Output the (X, Y) coordinate of the center of the cell containing the given text.  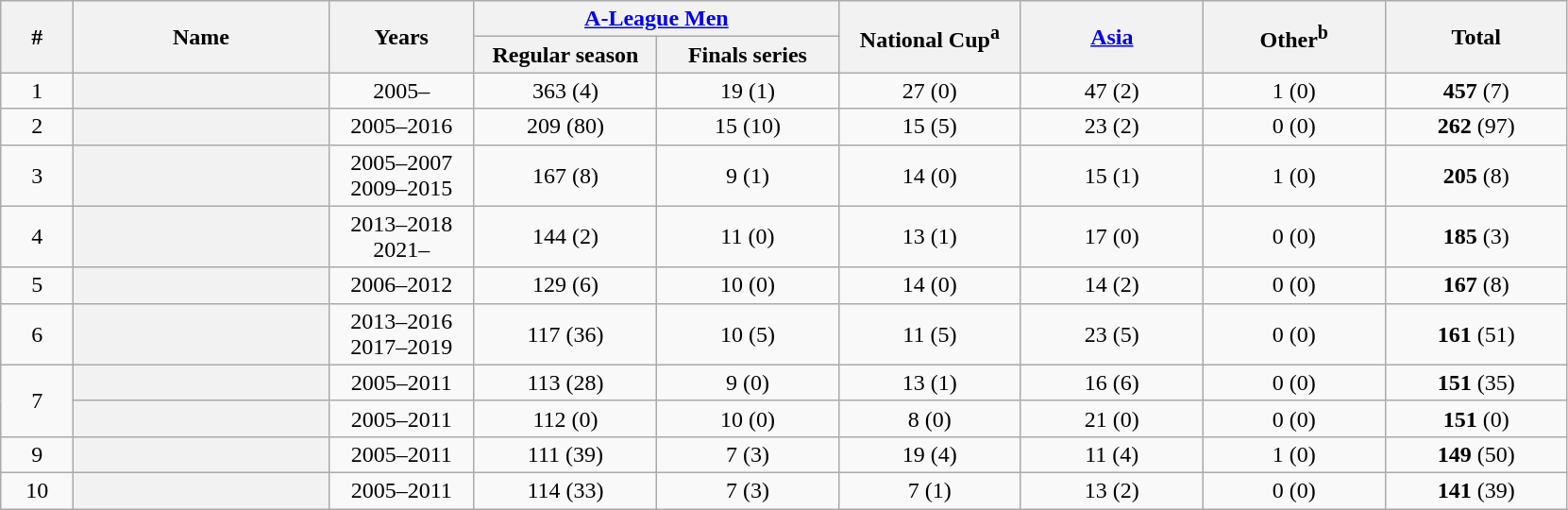
262 (97) (1476, 127)
149 (50) (1476, 454)
209 (80) (565, 127)
Name (201, 37)
Years (401, 37)
15 (5) (929, 127)
7 (38, 400)
2013–20162017–2019 (401, 334)
9 (38, 454)
5 (38, 285)
2 (38, 127)
A-League Men (656, 19)
10 (5) (748, 334)
111 (39) (565, 454)
141 (39) (1476, 490)
151 (35) (1476, 382)
2005–20072009–2015 (401, 176)
129 (6) (565, 285)
13 (2) (1112, 490)
Total (1476, 37)
113 (28) (565, 382)
19 (1) (748, 91)
21 (0) (1112, 418)
8 (0) (929, 418)
1 (38, 91)
2005–2016 (401, 127)
23 (2) (1112, 127)
9 (0) (748, 382)
11 (4) (1112, 454)
15 (10) (748, 127)
19 (4) (929, 454)
14 (2) (1112, 285)
16 (6) (1112, 382)
144 (2) (565, 236)
114 (33) (565, 490)
Asia (1112, 37)
10 (38, 490)
Otherb (1293, 37)
47 (2) (1112, 91)
185 (3) (1476, 236)
4 (38, 236)
117 (36) (565, 334)
457 (7) (1476, 91)
11 (0) (748, 236)
27 (0) (929, 91)
112 (0) (565, 418)
3 (38, 176)
11 (5) (929, 334)
17 (0) (1112, 236)
15 (1) (1112, 176)
National Cupa (929, 37)
23 (5) (1112, 334)
161 (51) (1476, 334)
Finals series (748, 55)
2005– (401, 91)
205 (8) (1476, 176)
2013–20182021– (401, 236)
7 (1) (929, 490)
151 (0) (1476, 418)
# (38, 37)
9 (1) (748, 176)
2006–2012 (401, 285)
6 (38, 334)
363 (4) (565, 91)
Regular season (565, 55)
